Return [x, y] of the center of cell containing provided text 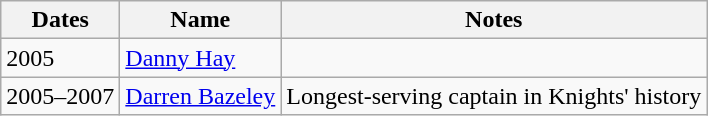
Dates [60, 20]
Darren Bazeley [200, 96]
Longest-serving captain in Knights' history [494, 96]
Name [200, 20]
Notes [494, 20]
2005 [60, 58]
Danny Hay [200, 58]
2005–2007 [60, 96]
